Locate the cell with the specified text and output its [X, Y] center coordinate. 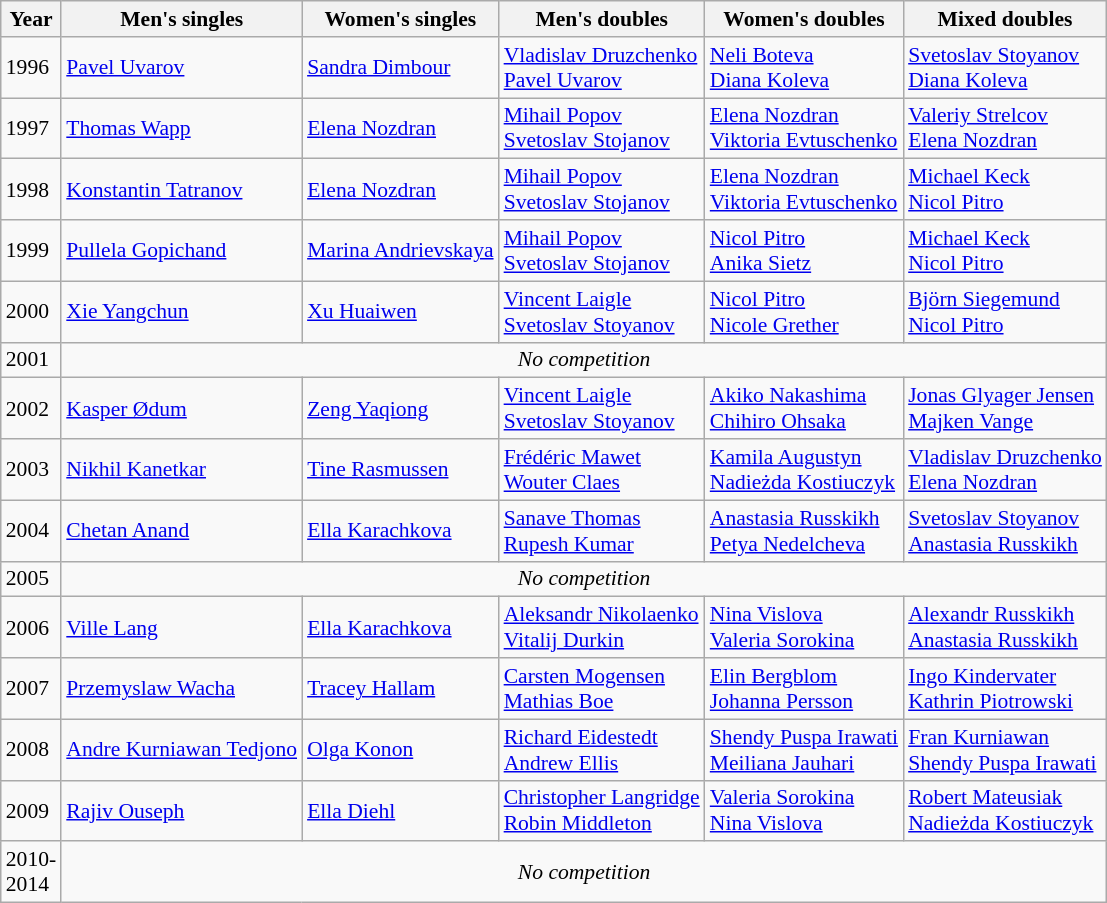
Aleksandr Nikolaenko Vitalij Durkin [602, 628]
Przemyslaw Wacha [182, 688]
Zeng Yaqiong [400, 408]
2006 [31, 628]
Björn Siegemund Nicol Pitro [1005, 312]
Vladislav Druzchenko Elena Nozdran [1005, 470]
Andre Kurniawan Tedjono [182, 750]
2007 [31, 688]
Xu Huaiwen [400, 312]
2003 [31, 470]
Svetoslav Stoyanov Anastasia Russkikh [1005, 530]
Akiko Nakashima Chihiro Ohsaka [804, 408]
1997 [31, 128]
Mixed doubles [1005, 19]
Fran Kurniawan Shendy Puspa Irawati [1005, 750]
Tracey Hallam [400, 688]
2010-2014 [31, 872]
2009 [31, 810]
Kasper Ødum [182, 408]
Anastasia Russkikh Petya Nedelcheva [804, 530]
Pavel Uvarov [182, 68]
Svetoslav Stoyanov Diana Koleva [1005, 68]
Olga Konon [400, 750]
Richard Eidestedt Andrew Ellis [602, 750]
Ella Diehl [400, 810]
Marina Andrievskaya [400, 250]
Thomas Wapp [182, 128]
Sandra Dimbour [400, 68]
Ville Lang [182, 628]
Neli Boteva Diana Koleva [804, 68]
Xie Yangchun [182, 312]
1996 [31, 68]
Year [31, 19]
Chetan Anand [182, 530]
2005 [31, 579]
Pullela Gopichand [182, 250]
Men's doubles [602, 19]
Frédéric Mawet Wouter Claes [602, 470]
Robert Mateusiak Nadieżda Kostiuczyk [1005, 810]
2000 [31, 312]
Nicol Pitro Nicole Grether [804, 312]
Nina Vislova Valeria Sorokina [804, 628]
2001 [31, 360]
Tine Rasmussen [400, 470]
Elin Bergblom Johanna Persson [804, 688]
1999 [31, 250]
Valeriy Strelcov Elena Nozdran [1005, 128]
Nicol Pitro Anika Sietz [804, 250]
Carsten Mogensen Mathias Boe [602, 688]
Konstantin Tatranov [182, 190]
Shendy Puspa Irawati Meiliana Jauhari [804, 750]
Valeria Sorokina Nina Vislova [804, 810]
Men's singles [182, 19]
Sanave Thomas Rupesh Kumar [602, 530]
Women's singles [400, 19]
Christopher Langridge Robin Middleton [602, 810]
Jonas Glyager Jensen Majken Vange [1005, 408]
Ingo Kindervater Kathrin Piotrowski [1005, 688]
1998 [31, 190]
Women's doubles [804, 19]
2004 [31, 530]
Rajiv Ouseph [182, 810]
Vladislav Druzchenko Pavel Uvarov [602, 68]
Kamila Augustyn Nadieżda Kostiuczyk [804, 470]
Alexandr Russkikh Anastasia Russkikh [1005, 628]
2002 [31, 408]
Nikhil Kanetkar [182, 470]
2008 [31, 750]
